From the cell containing the given text, extract its center point as [x, y] coordinate. 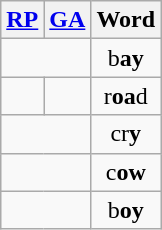
Word [126, 20]
boy [126, 210]
bay [126, 58]
cow [126, 172]
RP [22, 20]
road [126, 96]
GA [68, 20]
cry [126, 134]
